Provide the (x, y) coordinate of the cell's center where the given text is located.  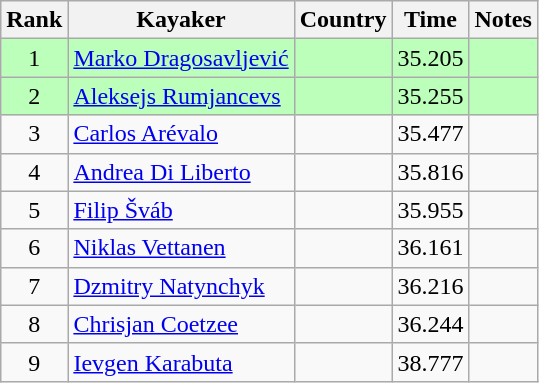
5 (34, 210)
Marko Dragosavljević (181, 58)
35.955 (430, 210)
Aleksejs Rumjancevs (181, 96)
Chrisjan Coetzee (181, 324)
6 (34, 248)
Time (430, 20)
3 (34, 134)
8 (34, 324)
Ievgen Karabuta (181, 362)
1 (34, 58)
36.161 (430, 248)
Rank (34, 20)
35.477 (430, 134)
2 (34, 96)
Country (343, 20)
Niklas Vettanen (181, 248)
Notes (503, 20)
Kayaker (181, 20)
Dzmitry Natynchyk (181, 286)
38.777 (430, 362)
35.255 (430, 96)
Andrea Di Liberto (181, 172)
36.216 (430, 286)
9 (34, 362)
35.205 (430, 58)
4 (34, 172)
Carlos Arévalo (181, 134)
36.244 (430, 324)
Filip Šváb (181, 210)
35.816 (430, 172)
7 (34, 286)
